Detect which cell encompasses the target text, then output its (X, Y) center coordinate. 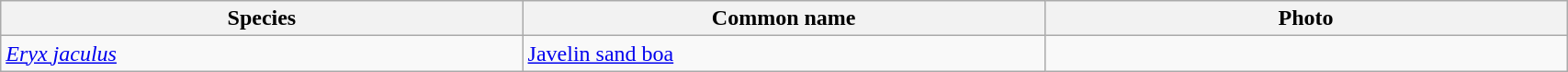
Photo (1305, 18)
Eryx jaculus (262, 54)
Javelin sand boa (784, 54)
Common name (784, 18)
Species (262, 18)
